Capture the cell that displays the provided text and extract its [X, Y] central coordinate. 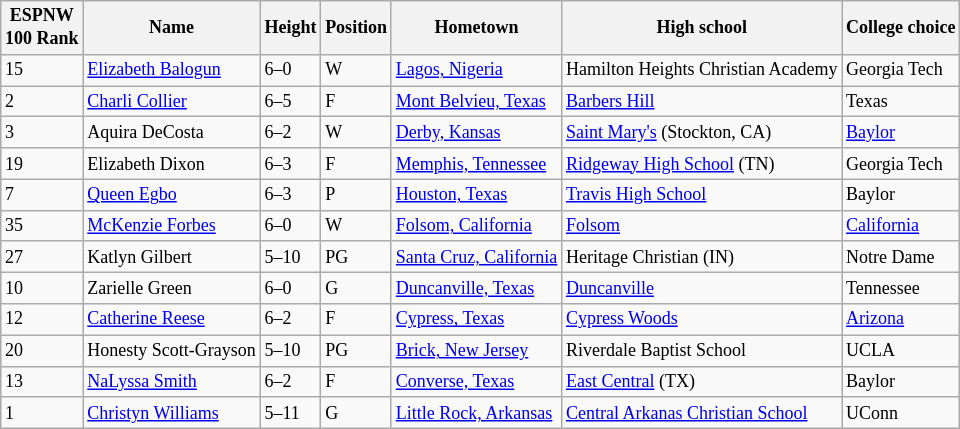
Brick, New Jersey [476, 350]
Saint Mary's (Stockton, CA) [702, 132]
Hamilton Heights Christian Academy [702, 70]
ESPNW 100 Rank [42, 28]
Barbers Hill [702, 102]
Hometown [476, 28]
Zarielle Green [172, 288]
College choice [901, 28]
Lagos, Nigeria [476, 70]
Charli Collier [172, 102]
Aquira DeCosta [172, 132]
Height [290, 28]
High school [702, 28]
Folsom [702, 226]
10 [42, 288]
2 [42, 102]
Christyn Williams [172, 412]
6–5 [290, 102]
20 [42, 350]
Santa Cruz, California [476, 256]
Riverdale Baptist School [702, 350]
UConn [901, 412]
NaLyssa Smith [172, 382]
1 [42, 412]
Catherine Reese [172, 320]
Texas [901, 102]
Derby, Kansas [476, 132]
19 [42, 164]
Arizona [901, 320]
Elizabeth Balogun [172, 70]
Honesty Scott-Grayson [172, 350]
Cypress, Texas [476, 320]
California [901, 226]
Central Arkanas Christian School [702, 412]
Ridgeway High School (TN) [702, 164]
Duncanville, Texas [476, 288]
Folsom, California [476, 226]
12 [42, 320]
Name [172, 28]
Tennessee [901, 288]
27 [42, 256]
UCLA [901, 350]
Position [356, 28]
Elizabeth Dixon [172, 164]
Cypress Woods [702, 320]
Memphis, Tennessee [476, 164]
Heritage Christian (IN) [702, 256]
P [356, 194]
Little Rock, Arkansas [476, 412]
35 [42, 226]
3 [42, 132]
5–11 [290, 412]
15 [42, 70]
McKenzie Forbes [172, 226]
Houston, Texas [476, 194]
Notre Dame [901, 256]
Duncanville [702, 288]
Travis High School [702, 194]
Katlyn Gilbert [172, 256]
7 [42, 194]
East Central (TX) [702, 382]
Mont Belvieu, Texas [476, 102]
Converse, Texas [476, 382]
13 [42, 382]
Queen Egbo [172, 194]
